Locate the cell with the specified text and output its [X, Y] center coordinate. 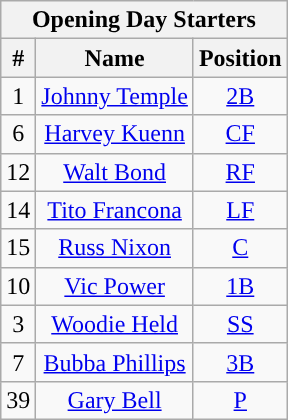
1 [18, 96]
P [240, 400]
14 [18, 210]
6 [18, 134]
Russ Nixon [115, 248]
Position [240, 58]
Woodie Held [115, 324]
15 [18, 248]
2B [240, 96]
12 [18, 172]
Bubba Phillips [115, 362]
Harvey Kuenn [115, 134]
3B [240, 362]
7 [18, 362]
Opening Day Starters [144, 20]
Tito Francona [115, 210]
39 [18, 400]
Vic Power [115, 286]
LF [240, 210]
3 [18, 324]
# [18, 58]
CF [240, 134]
RF [240, 172]
10 [18, 286]
SS [240, 324]
Johnny Temple [115, 96]
Walt Bond [115, 172]
Name [115, 58]
C [240, 248]
Gary Bell [115, 400]
1B [240, 286]
